Return the (x, y) coordinate for the center point of the cell that contains the specified text.  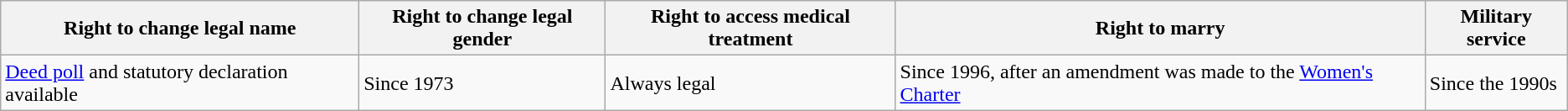
Deed poll and statutory declaration available (180, 82)
Since 1996, after an amendment was made to the Women's Charter (1160, 82)
Always legal (750, 82)
Since the 1990s (1496, 82)
Military service (1496, 29)
Since 1973 (482, 82)
Right to change legal gender (482, 29)
Right to change legal name (180, 29)
Right to access medical treatment (750, 29)
Right to marry (1160, 29)
